From the cell containing the given text, extract its center point as [x, y] coordinate. 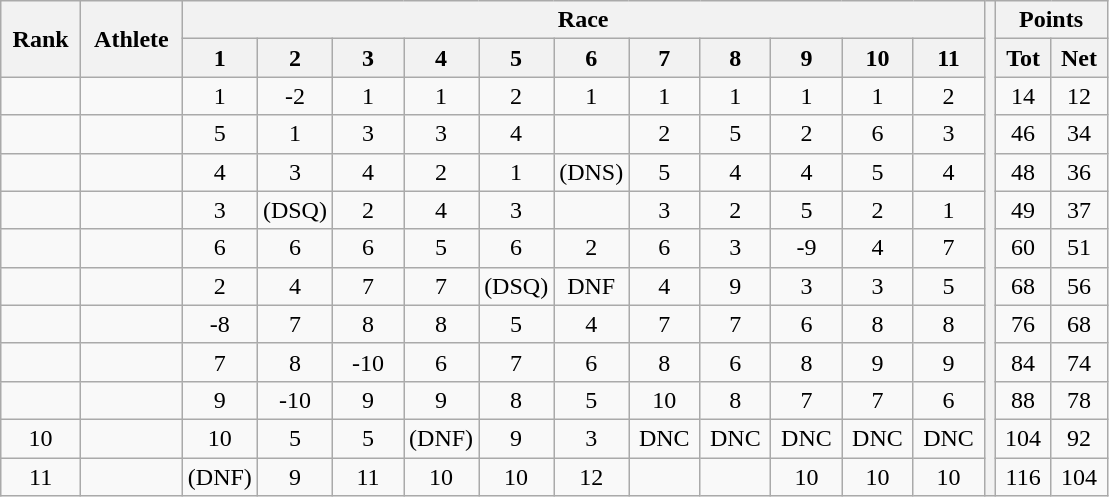
116 [1023, 477]
74 [1079, 362]
48 [1023, 172]
Tot [1023, 58]
88 [1023, 400]
-8 [220, 324]
34 [1079, 134]
14 [1023, 96]
-9 [806, 248]
DNF [592, 286]
92 [1079, 438]
Net [1079, 58]
37 [1079, 210]
56 [1079, 286]
Athlete [131, 39]
76 [1023, 324]
Rank [41, 39]
49 [1023, 210]
Points [1051, 20]
78 [1079, 400]
46 [1023, 134]
Race [583, 20]
51 [1079, 248]
-2 [294, 96]
36 [1079, 172]
84 [1023, 362]
60 [1023, 248]
(DNS) [592, 172]
